Determine the [X, Y] coordinate at the center of the cell enclosing the given text.  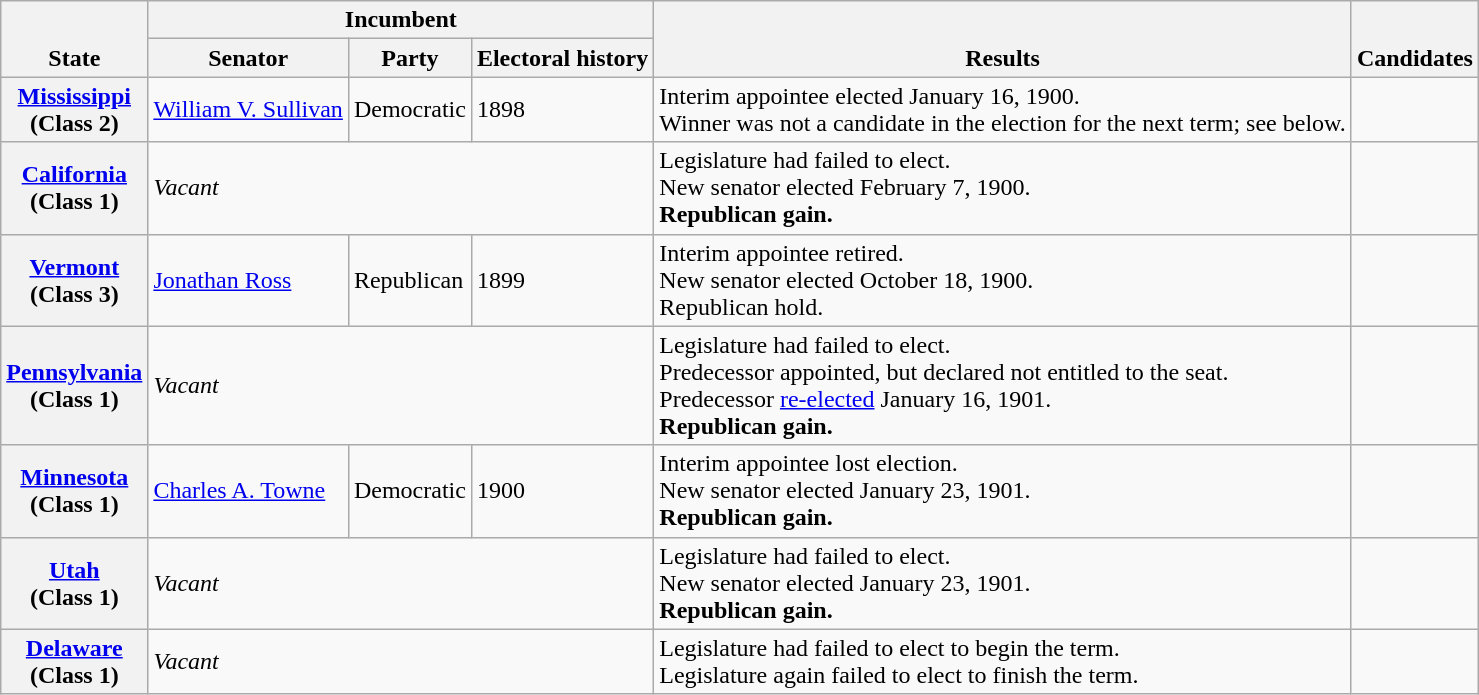
Interim appointee elected January 16, 1900.Winner was not a candidate in the election for the next term; see below. [1003, 110]
Republican [410, 280]
Pennsylvania(Class 1) [74, 386]
Legislature had failed to elect to begin the term.Legislature again failed to elect to finish the term. [1003, 662]
1899 [562, 280]
Senator [248, 58]
Legislature had failed to elect.New senator elected February 7, 1900.Republican gain. [1003, 188]
Results [1003, 39]
State [74, 39]
Electoral history [562, 58]
Charles A. Towne [248, 491]
William V. Sullivan [248, 110]
Jonathan Ross [248, 280]
Candidates [1414, 39]
Legislature had failed to elect.Predecessor appointed, but declared not entitled to the seat.Predecessor re-elected January 16, 1901.Republican gain. [1003, 386]
Minnesota(Class 1) [74, 491]
1898 [562, 110]
Vermont(Class 3) [74, 280]
Legislature had failed to elect.New senator elected January 23, 1901.Republican gain. [1003, 583]
Utah(Class 1) [74, 583]
Party [410, 58]
Mississippi(Class 2) [74, 110]
Delaware(Class 1) [74, 662]
Incumbent [401, 20]
1900 [562, 491]
Interim appointee retired.New senator elected October 18, 1900.Republican hold. [1003, 280]
Interim appointee lost election.New senator elected January 23, 1901.Republican gain. [1003, 491]
California(Class 1) [74, 188]
